Determine the [X, Y] coordinate at the center of the cell enclosing the given text.  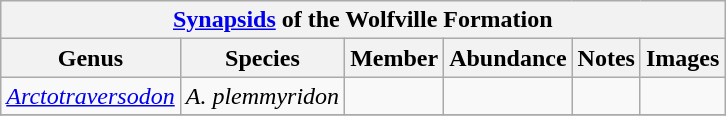
Images [682, 58]
Abundance [508, 58]
A. plemmyridon [262, 96]
Genus [90, 58]
Synapsids of the Wolfville Formation [363, 20]
Notes [606, 58]
Species [262, 58]
Arctotraversodon [90, 96]
Member [394, 58]
